Provide the (x, y) coordinate of the cell's center where the given text is located.  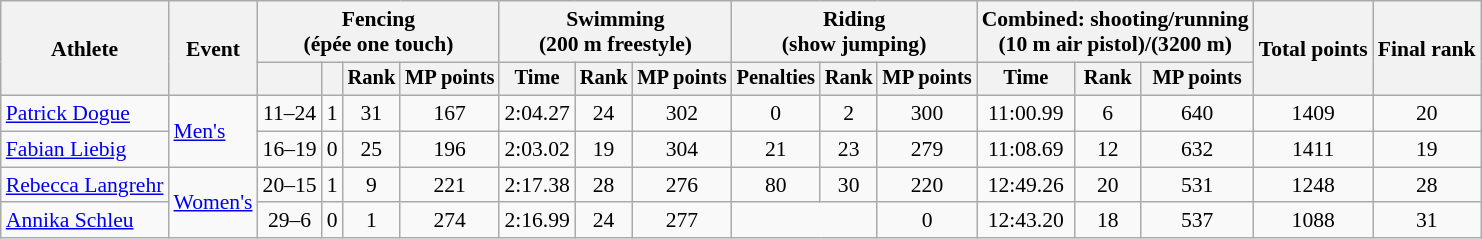
Patrick Dogue (85, 114)
Penalties (776, 79)
Final rank (1427, 48)
18 (1108, 221)
196 (450, 150)
2:17.38 (536, 185)
Fencing(épée one touch) (379, 32)
12:49.26 (1026, 185)
220 (926, 185)
632 (1198, 150)
12 (1108, 150)
1409 (1314, 114)
304 (682, 150)
1088 (1314, 221)
Rebecca Langrehr (85, 185)
302 (682, 114)
2:04.27 (536, 114)
23 (849, 150)
Athlete (85, 48)
2:03.02 (536, 150)
Event (212, 48)
80 (776, 185)
167 (450, 114)
12:43.20 (1026, 221)
Women's (212, 202)
274 (450, 221)
Annika Schleu (85, 221)
30 (849, 185)
1248 (1314, 185)
Total points (1314, 48)
11–24 (290, 114)
2 (849, 114)
537 (1198, 221)
300 (926, 114)
Men's (212, 132)
221 (450, 185)
Swimming(200 m freestyle) (615, 32)
20–15 (290, 185)
Riding(show jumping) (854, 32)
16–19 (290, 150)
Combined: shooting/running(10 m air pistol)/(3200 m) (1116, 32)
640 (1198, 114)
531 (1198, 185)
25 (372, 150)
21 (776, 150)
279 (926, 150)
277 (682, 221)
276 (682, 185)
11:08.69 (1026, 150)
9 (372, 185)
6 (1108, 114)
29–6 (290, 221)
2:16.99 (536, 221)
11:00.99 (1026, 114)
1411 (1314, 150)
Fabian Liebig (85, 150)
